Locate the cell with the specified text and output its (x, y) center coordinate. 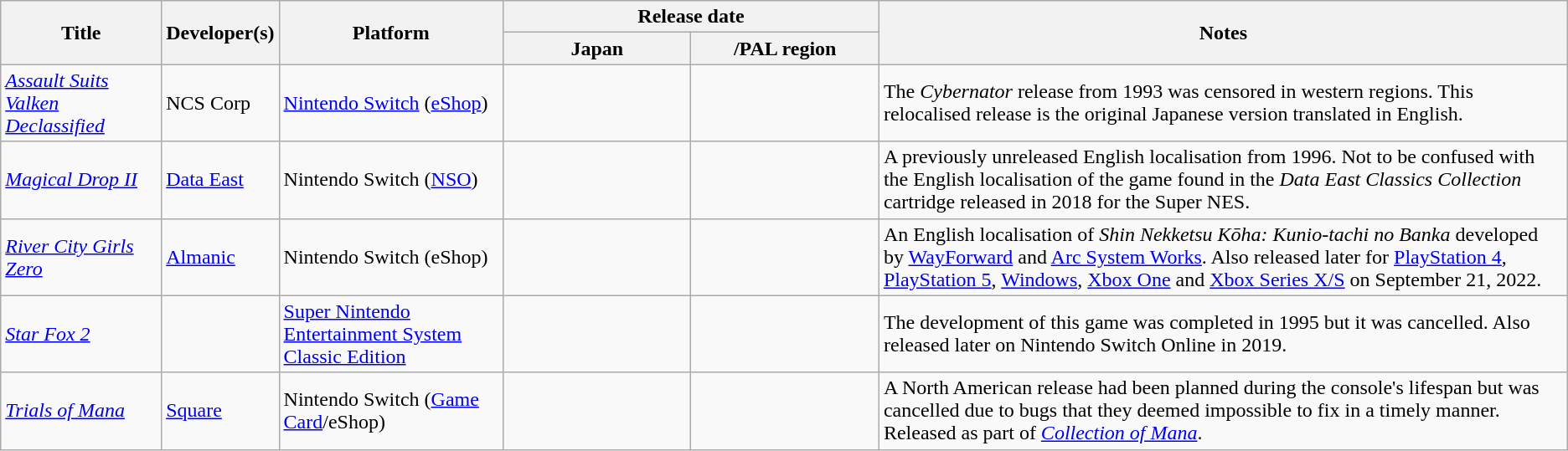
Assault Suits Valken Declassified (81, 103)
Super Nintendo Entertainment System Classic Edition (391, 334)
River City Girls Zero (81, 257)
Platform (391, 33)
The development of this game was completed in 1995 but it was cancelled. Also released later on Nintendo Switch Online in 2019. (1223, 334)
Trials of Mana (81, 411)
Developer(s) (220, 33)
Data East (220, 180)
Nintendo Switch (Game Card/eShop) (391, 411)
Almanic (220, 257)
Magical Drop II (81, 180)
Japan (597, 49)
The Cybernator release from 1993 was censored in western regions. This relocalised release is the original Japanese version translated in English. (1223, 103)
Nintendo Switch (NSO) (391, 180)
Notes (1223, 33)
Title (81, 33)
/PAL region (785, 49)
Square (220, 411)
Release date (692, 17)
Star Fox 2 (81, 334)
NCS Corp (220, 103)
